Capture the cell that displays the provided text and extract its (X, Y) central coordinate. 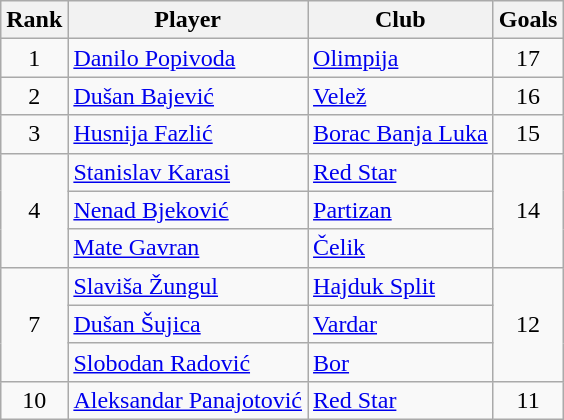
12 (528, 324)
10 (34, 400)
Velež (401, 96)
Nenad Bjeković (188, 210)
Aleksandar Panajotović (188, 400)
Danilo Popivoda (188, 58)
Vardar (401, 324)
Husnija Fazlić (188, 134)
Slobodan Radović (188, 362)
Dušan Bajević (188, 96)
Stanislav Karasi (188, 172)
Bor (401, 362)
Rank (34, 20)
Mate Gavran (188, 248)
Player (188, 20)
11 (528, 400)
2 (34, 96)
Goals (528, 20)
16 (528, 96)
1 (34, 58)
17 (528, 58)
15 (528, 134)
Partizan (401, 210)
Dušan Šujica (188, 324)
Olimpija (401, 58)
Hajduk Split (401, 286)
4 (34, 210)
14 (528, 210)
3 (34, 134)
Čelik (401, 248)
7 (34, 324)
Club (401, 20)
Borac Banja Luka (401, 134)
Slaviša Žungul (188, 286)
